Scan for the cell matching the given text and deliver its (x, y) coordinate at center. 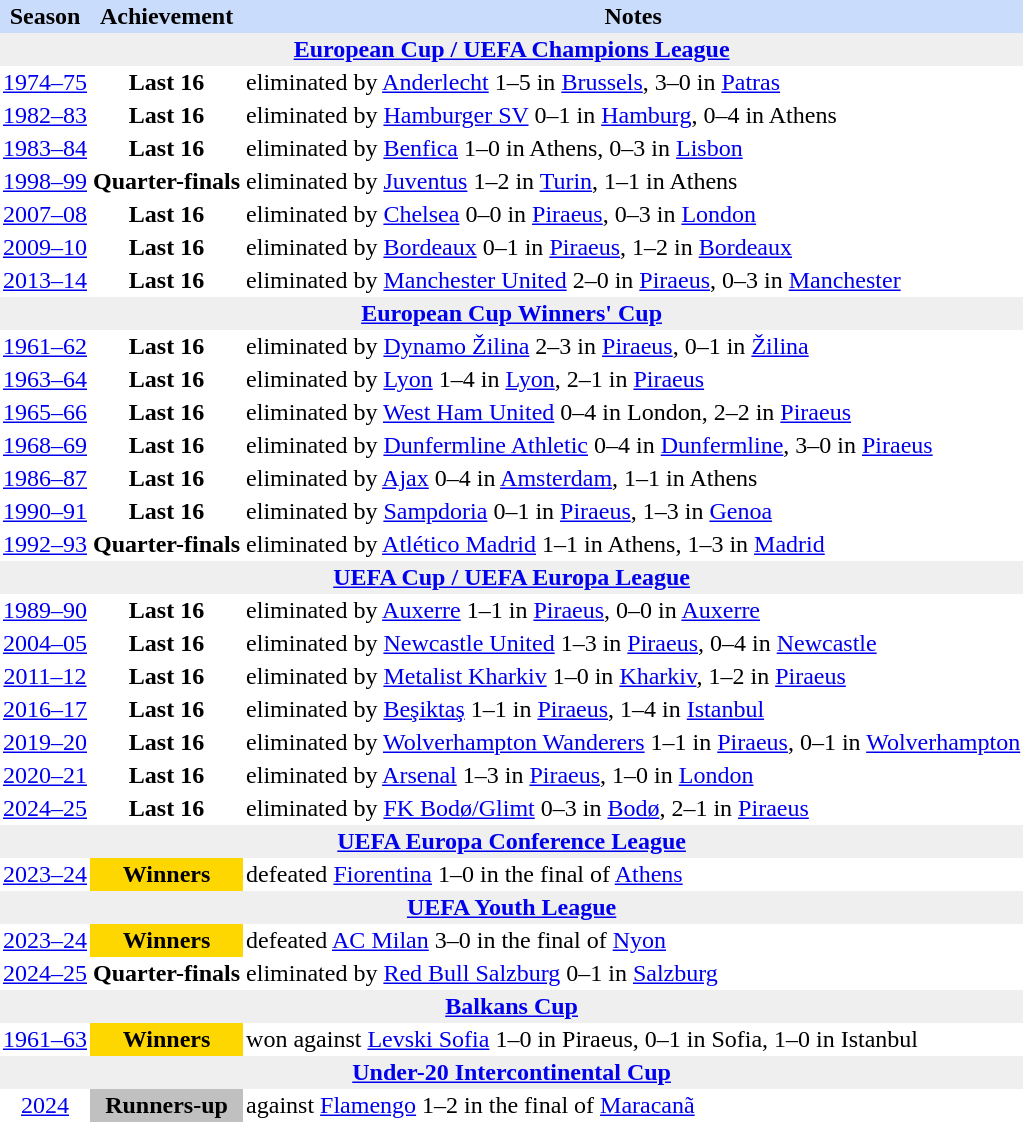
eliminated by Benfica 1–0 in Athens, 0–3 in Lisbon (633, 148)
1992–93 (45, 544)
eliminated by Anderlecht 1–5 in Brussels, 3–0 in Patras (633, 82)
1974–75 (45, 82)
2009–10 (45, 248)
2016–17 (45, 710)
Balkans Cup (512, 1006)
eliminated by Auxerre 1–1 in Piraeus, 0–0 in Auxerre (633, 610)
defeated Fiorentina 1–0 in the final of Athens (633, 874)
eliminated by Atlético Madrid 1–1 in Athens, 1–3 in Madrid (633, 544)
UEFA Cup / UEFA Europa League (512, 578)
2011–12 (45, 676)
2013–14 (45, 280)
1968–69 (45, 446)
eliminated by Metalist Kharkiv 1–0 in Kharkiv, 1–2 in Piraeus (633, 676)
2019–20 (45, 742)
UEFA Youth League (512, 908)
eliminated by Beşiktaş 1–1 in Piraeus, 1–4 in Istanbul (633, 710)
eliminated by Arsenal 1–3 in Piraeus, 1–0 in London (633, 776)
eliminated by Juventus 1–2 in Turin, 1–1 in Athens (633, 182)
against Flamengo 1–2 in the final of Maracanã (633, 1106)
Achievement (166, 16)
Season (45, 16)
1998–99 (45, 182)
eliminated by Dynamo Žilina 2–3 in Piraeus, 0–1 in Žilina (633, 346)
2020–21 (45, 776)
2004–05 (45, 644)
eliminated by Manchester United 2–0 in Piraeus, 0–3 in Manchester (633, 280)
1990–91 (45, 512)
2024 (45, 1106)
2007–08 (45, 214)
eliminated by Sampdoria 0–1 in Piraeus, 1–3 in Genoa (633, 512)
1983–84 (45, 148)
eliminated by Red Bull Salzburg 0–1 in Salzburg (633, 974)
eliminated by Newcastle United 1–3 in Piraeus, 0–4 in Newcastle (633, 644)
Runners-up (166, 1106)
defeated AC Milan 3–0 in the final of Nyon (633, 940)
1963–64 (45, 380)
eliminated by Ajax 0–4 in Amsterdam, 1–1 in Athens (633, 478)
eliminated by Bordeaux 0–1 in Piraeus, 1–2 in Bordeaux (633, 248)
UEFA Europa Conference League (512, 842)
eliminated by Chelsea 0–0 in Piraeus, 0–3 in London (633, 214)
1961–62 (45, 346)
eliminated by Wolverhampton Wanderers 1–1 in Piraeus, 0–1 in Wolverhampton (633, 742)
1982–83 (45, 116)
European Cup Winners' Cup (512, 314)
eliminated by Lyon 1–4 in Lyon, 2–1 in Piraeus (633, 380)
1986–87 (45, 478)
won against Levski Sofia 1–0 in Piraeus, 0–1 in Sofia, 1–0 in Istanbul (633, 1040)
1989–90 (45, 610)
Notes (633, 16)
European Cup / UEFA Champions League (512, 50)
1961–63 (45, 1040)
Under-20 Intercontinental Cup (512, 1072)
eliminated by West Ham United 0–4 in London, 2–2 in Piraeus (633, 412)
eliminated by Hamburger SV 0–1 in Hamburg, 0–4 in Athens (633, 116)
1965–66 (45, 412)
eliminated by FK Bodø/Glimt 0–3 in Bodø, 2–1 in Piraeus (633, 808)
eliminated by Dunfermline Athletic 0–4 in Dunfermline, 3–0 in Piraeus (633, 446)
